Detect which cell encompasses the target text, then output its [x, y] center coordinate. 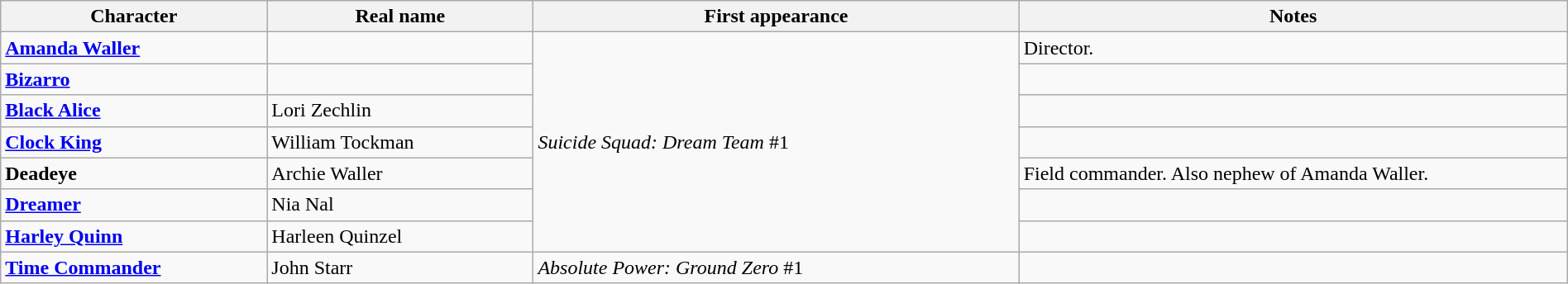
Field commander. Also nephew of Amanda Waller. [1293, 173]
Director. [1293, 48]
Absolute Power: Ground Zero #1 [776, 267]
First appearance [776, 17]
Harley Quinn [134, 236]
Black Alice [134, 111]
Harleen Quinzel [400, 236]
Lori Zechlin [400, 111]
Nia Nal [400, 205]
Notes [1293, 17]
Amanda Waller [134, 48]
John Starr [400, 267]
Real name [400, 17]
Archie Waller [400, 173]
William Tockman [400, 142]
Deadeye [134, 173]
Bizarro [134, 79]
Dreamer [134, 205]
Clock King [134, 142]
Suicide Squad: Dream Team #1 [776, 142]
Time Commander [134, 267]
Character [134, 17]
